Output the [x, y] coordinate of the center of the cell containing the given text.  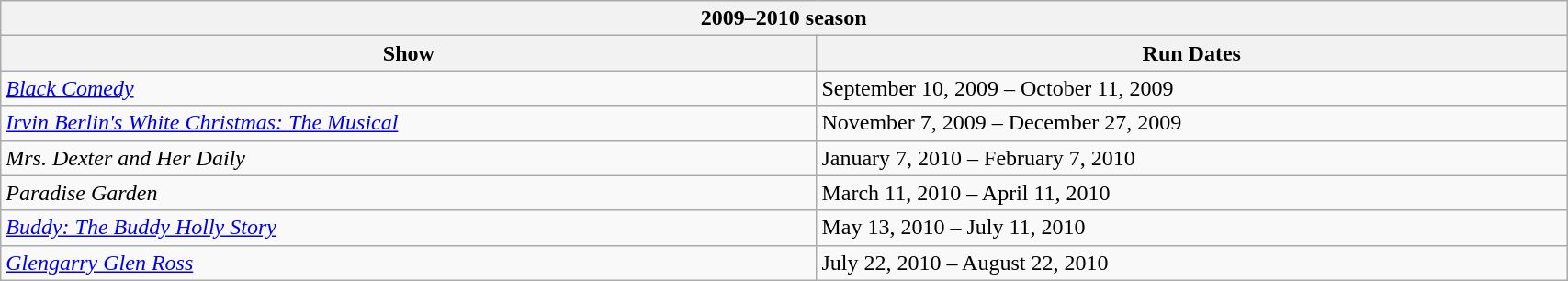
Buddy: The Buddy Holly Story [409, 228]
September 10, 2009 – October 11, 2009 [1192, 88]
May 13, 2010 – July 11, 2010 [1192, 228]
2009–2010 season [784, 18]
Black Comedy [409, 88]
Irvin Berlin's White Christmas: The Musical [409, 123]
Mrs. Dexter and Her Daily [409, 158]
Paradise Garden [409, 193]
Run Dates [1192, 53]
November 7, 2009 – December 27, 2009 [1192, 123]
March 11, 2010 – April 11, 2010 [1192, 193]
Show [409, 53]
July 22, 2010 – August 22, 2010 [1192, 263]
Glengarry Glen Ross [409, 263]
January 7, 2010 – February 7, 2010 [1192, 158]
